Find where the given text appears and provide that cell's center as (X, Y) coordinate. 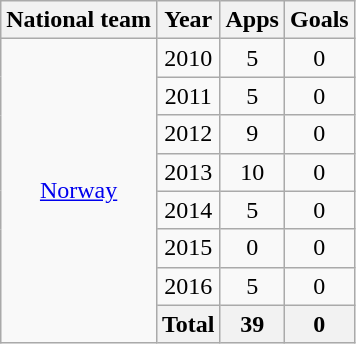
2013 (188, 172)
Year (188, 20)
2015 (188, 248)
Total (188, 324)
Goals (319, 20)
2011 (188, 96)
Apps (252, 20)
2010 (188, 58)
2012 (188, 134)
2014 (188, 210)
2016 (188, 286)
9 (252, 134)
10 (252, 172)
39 (252, 324)
National team (79, 20)
Norway (79, 191)
